For the text-containing cell, return its midpoint in [x, y] coordinate format. 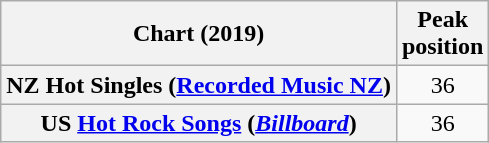
US Hot Rock Songs (Billboard) [199, 123]
Peakposition [442, 34]
NZ Hot Singles (Recorded Music NZ) [199, 85]
Chart (2019) [199, 34]
